Provide the (x, y) coordinate of the cell's center where the given text is located.  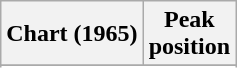
Chart (1965) (72, 34)
Peak position (189, 34)
